Output the (X, Y) coordinate of the center of the cell containing the given text.  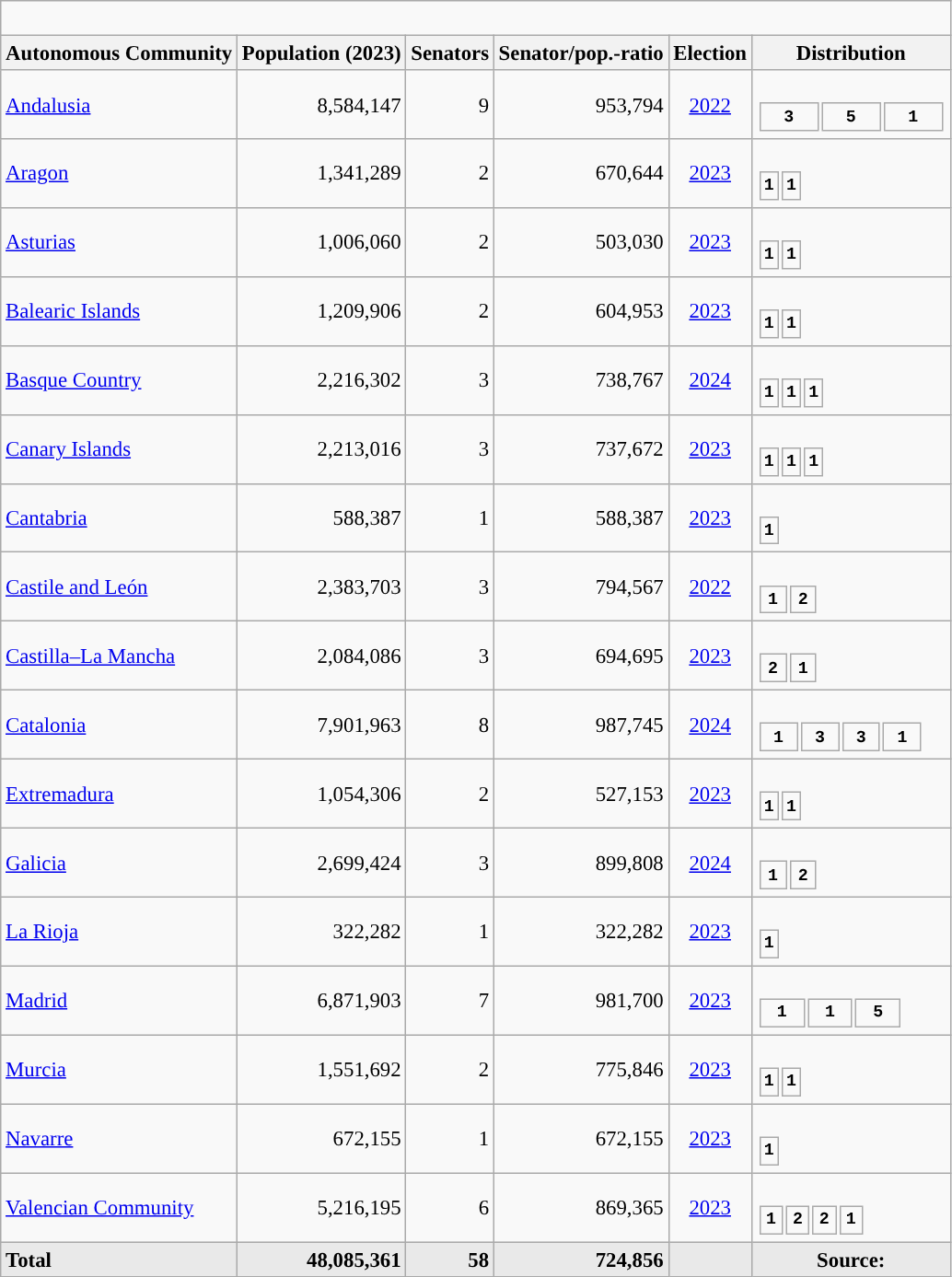
6 (449, 1208)
1 1 5 (851, 1000)
7 (449, 1000)
Basque Country (120, 381)
Cantabria (120, 517)
2,383,703 (322, 587)
737,672 (581, 449)
6,871,903 (322, 1000)
3 5 1 (851, 105)
7,901,963 (322, 726)
2 1 (851, 656)
Autonomous Community (120, 53)
8,584,147 (322, 105)
1,006,060 (322, 243)
2,216,302 (322, 381)
899,808 (581, 864)
Population (2023) (322, 53)
La Rioja (120, 932)
775,846 (581, 1070)
694,695 (581, 656)
Election (710, 53)
Navarre (120, 1138)
58 (449, 1260)
724,856 (581, 1260)
Extremadura (120, 794)
Source: (851, 1260)
Galicia (120, 864)
9 (449, 105)
Castile and León (120, 587)
Catalonia (120, 726)
987,745 (581, 726)
Distribution (851, 53)
Aragon (120, 173)
738,767 (581, 381)
527,153 (581, 794)
1,209,906 (322, 311)
1,341,289 (322, 173)
2,699,424 (322, 864)
Andalusia (120, 105)
869,365 (581, 1208)
Balearic Islands (120, 311)
Valencian Community (120, 1208)
Total (120, 1260)
953,794 (581, 105)
670,644 (581, 173)
Madrid (120, 1000)
1,551,692 (322, 1070)
1,054,306 (322, 794)
794,567 (581, 587)
2,213,016 (322, 449)
1 2 2 1 (851, 1208)
Canary Islands (120, 449)
1 3 3 1 (851, 726)
503,030 (581, 243)
981,700 (581, 1000)
Senators (449, 53)
5,216,195 (322, 1208)
8 (449, 726)
Senator/pop.-ratio (581, 53)
604,953 (581, 311)
Castilla–La Mancha (120, 656)
Asturias (120, 243)
Murcia (120, 1070)
48,085,361 (322, 1260)
2,084,086 (322, 656)
